Find where the given text appears and provide that cell's center as [x, y] coordinate. 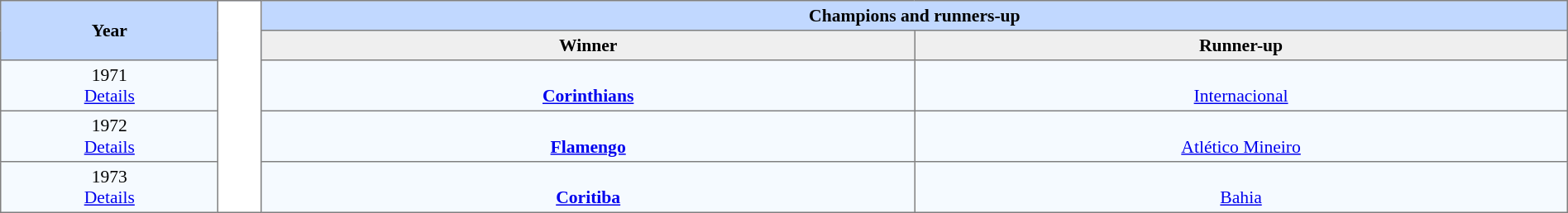
1971Details [109, 86]
Runner-up [1241, 45]
Coritiba [587, 187]
Winner [587, 45]
1972Details [109, 136]
Flamengo [587, 136]
Internacional [1241, 86]
Corinthians [587, 86]
Atlético Mineiro [1241, 136]
Champions and runners-up [915, 16]
Bahia [1241, 187]
Year [109, 31]
1973Details [109, 187]
